Return [x, y] of the center of cell containing provided text 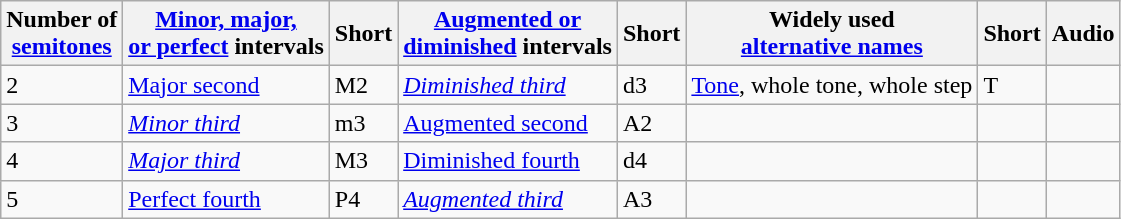
M2 [363, 85]
m3 [363, 123]
Audio [1083, 34]
Tone, whole tone, whole step [832, 85]
Diminished third [508, 85]
Minor, major,or perfect intervals [226, 34]
M3 [363, 161]
P4 [363, 199]
A2 [651, 123]
Augmented second [508, 123]
2 [62, 85]
d4 [651, 161]
Major third [226, 161]
Diminished fourth [508, 161]
3 [62, 123]
Widely usedalternative names [832, 34]
Minor third [226, 123]
Perfect fourth [226, 199]
A3 [651, 199]
5 [62, 199]
Augmented third [508, 199]
Major second [226, 85]
T [1012, 85]
Augmented ordiminished intervals [508, 34]
Number ofsemitones [62, 34]
d3 [651, 85]
4 [62, 161]
